Search for the cell housing the specified text and yield its [X, Y] center coordinate. 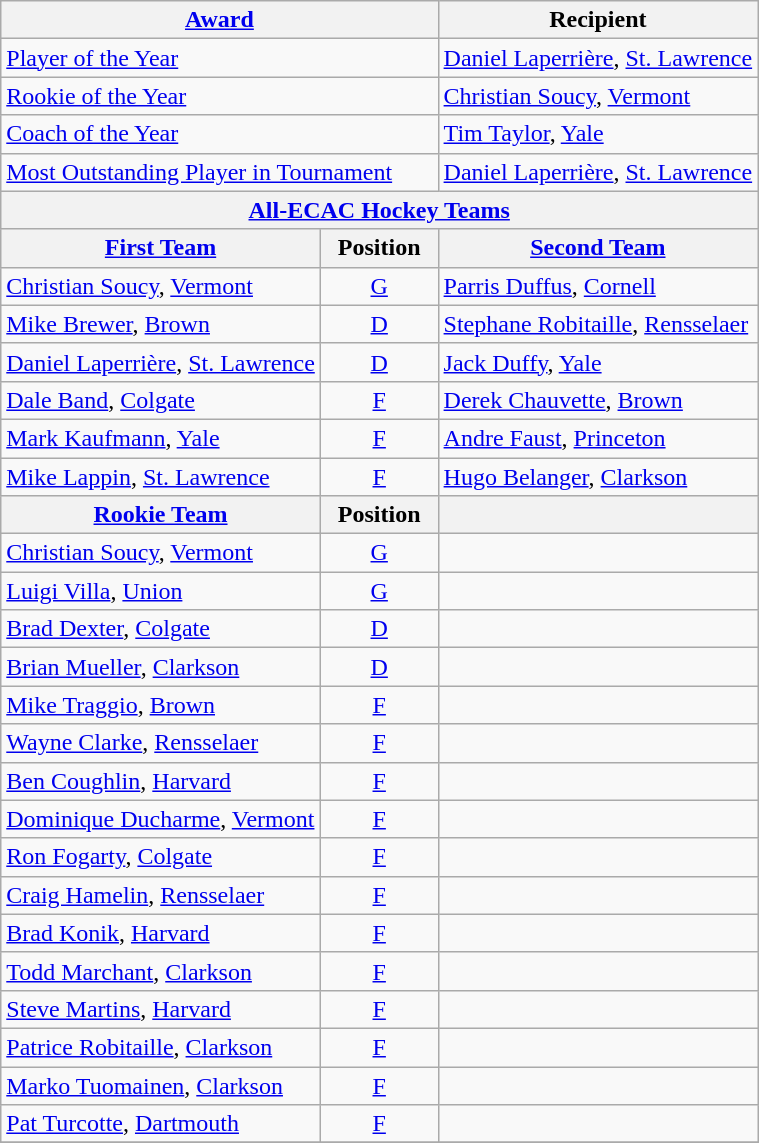
Brad Dexter, Colgate [161, 629]
Mark Kaufmann, Yale [161, 438]
Craig Hamelin, Rensselaer [161, 895]
Coach of the Year [220, 134]
Mike Traggio, Brown [161, 705]
Stephane Robitaille, Rensselaer [598, 324]
Rookie of the Year [220, 96]
Recipient [598, 20]
Derek Chauvette, Brown [598, 400]
Wayne Clarke, Rensselaer [161, 743]
Award [220, 20]
Marko Tuomainen, Clarkson [161, 1085]
Patrice Robitaille, Clarkson [161, 1047]
Mike Lappin, St. Lawrence [161, 477]
Rookie Team [161, 515]
Second Team [598, 248]
Player of the Year [220, 58]
Brad Konik, Harvard [161, 933]
Ron Fogarty, Colgate [161, 857]
Parris Duffus, Cornell [598, 286]
Luigi Villa, Union [161, 591]
Andre Faust, Princeton [598, 438]
Pat Turcotte, Dartmouth [161, 1124]
Steve Martins, Harvard [161, 1009]
Brian Mueller, Clarkson [161, 667]
Mike Brewer, Brown [161, 324]
Dale Band, Colgate [161, 400]
First Team [161, 248]
Most Outstanding Player in Tournament [220, 172]
Todd Marchant, Clarkson [161, 971]
Tim Taylor, Yale [598, 134]
Jack Duffy, Yale [598, 362]
Ben Coughlin, Harvard [161, 781]
Hugo Belanger, Clarkson [598, 477]
Dominique Ducharme, Vermont [161, 819]
All-ECAC Hockey Teams [380, 210]
